Capture the cell that displays the provided text and extract its [X, Y] central coordinate. 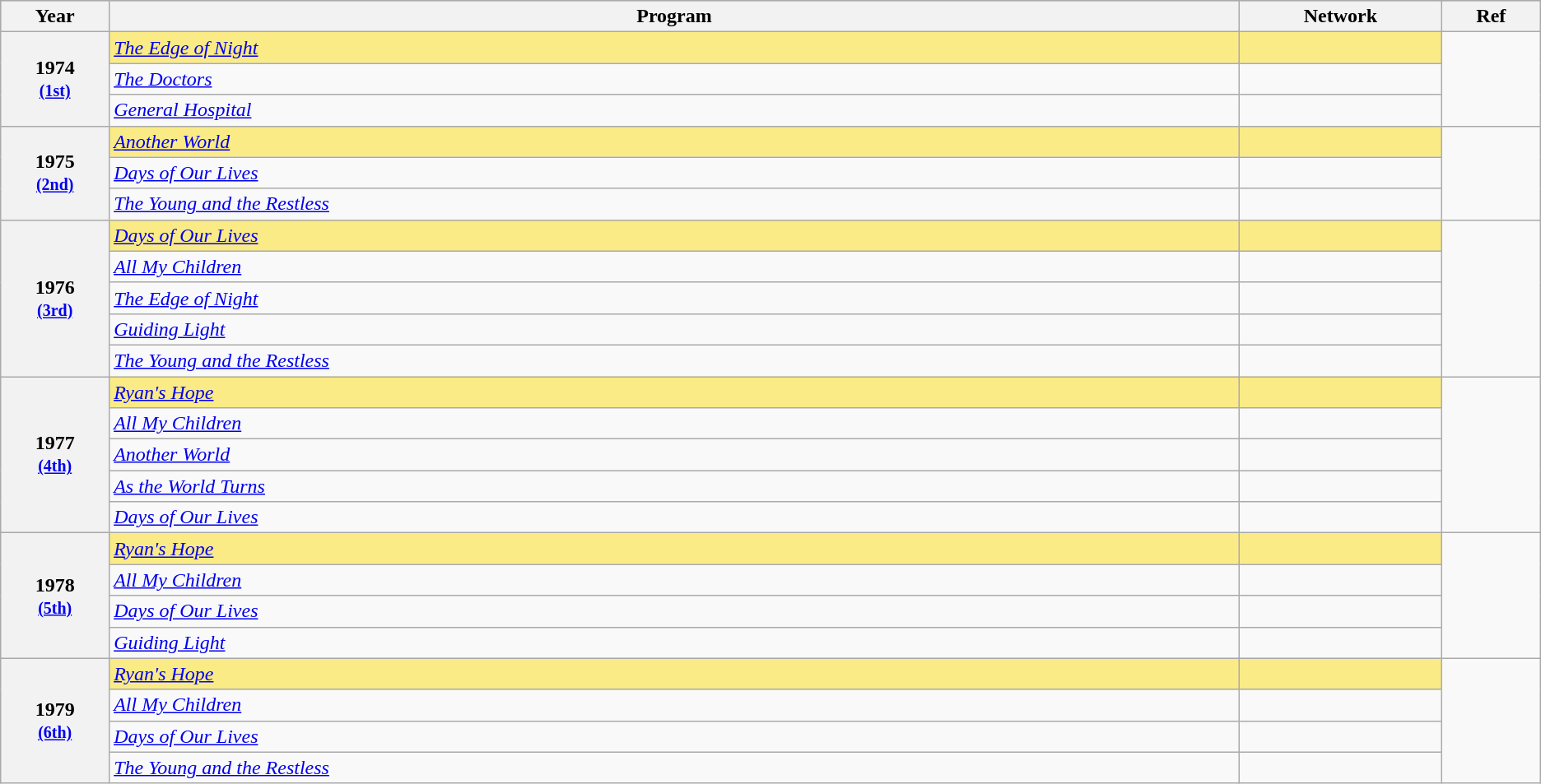
1977 (4th) [55, 455]
Network [1340, 16]
Year [55, 16]
1979 (6th) [55, 721]
1976 (3rd) [55, 298]
1975 (2nd) [55, 173]
1978 (5th) [55, 596]
General Hospital [675, 110]
1974 (1st) [55, 79]
Ref [1491, 16]
Program [675, 16]
The Doctors [675, 79]
As the World Turns [675, 486]
